From the cell containing the given text, extract its center point as [x, y] coordinate. 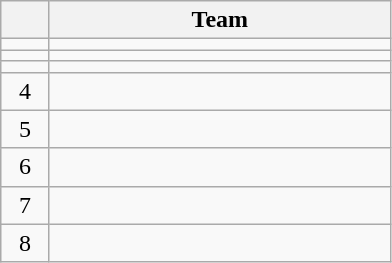
8 [26, 243]
7 [26, 205]
5 [26, 129]
Team [220, 20]
4 [26, 91]
6 [26, 167]
